Output the (X, Y) coordinate of the center of the cell containing the given text.  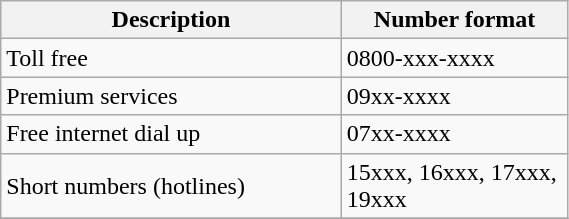
07xx-xxxx (454, 134)
Short numbers (hotlines) (171, 186)
Number format (454, 20)
09xx-xxxx (454, 96)
15xxx, 16xxx, 17xxx, 19xxx (454, 186)
0800-xxx-xxxx (454, 58)
Toll free (171, 58)
Premium services (171, 96)
Free internet dial up (171, 134)
Description (171, 20)
